Output the (x, y) coordinate of the center of the cell containing the given text.  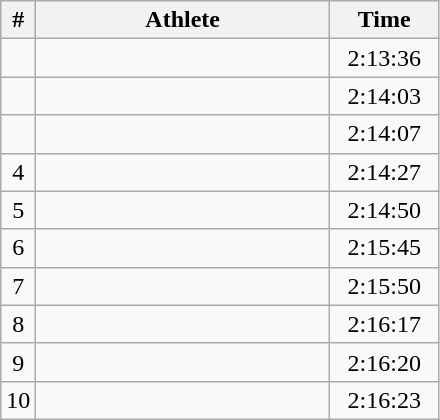
Time (384, 20)
10 (18, 400)
8 (18, 324)
# (18, 20)
2:15:50 (384, 286)
9 (18, 362)
2:14:27 (384, 172)
4 (18, 172)
2:16:23 (384, 400)
2:13:36 (384, 58)
2:14:07 (384, 134)
7 (18, 286)
5 (18, 210)
2:16:20 (384, 362)
2:14:03 (384, 96)
2:15:45 (384, 248)
6 (18, 248)
Athlete (183, 20)
2:14:50 (384, 210)
2:16:17 (384, 324)
